Locate the cell with the specified text and output its (X, Y) center coordinate. 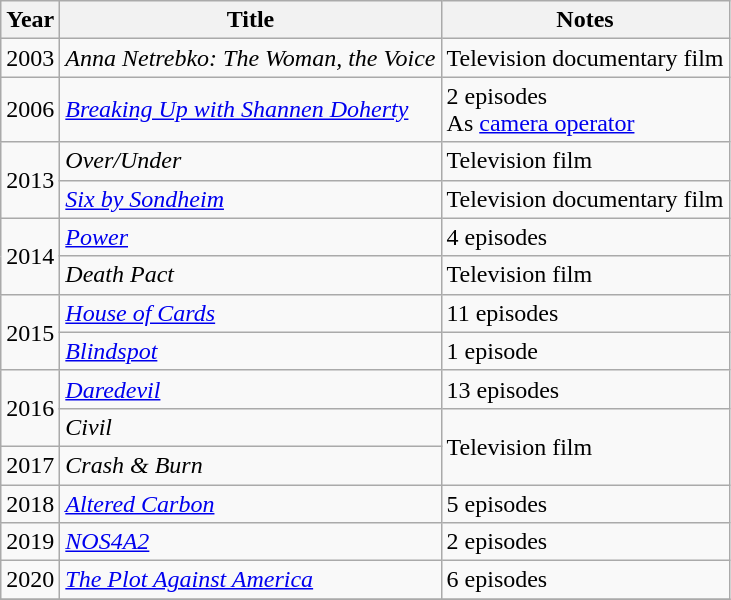
2020 (30, 580)
Notes (585, 20)
House of Cards (250, 313)
Daredevil (250, 389)
1 episode (585, 351)
Altered Carbon (250, 503)
2003 (30, 58)
2015 (30, 332)
Death Pact (250, 275)
2014 (30, 256)
NOS4A2 (250, 542)
11 episodes (585, 313)
2006 (30, 110)
The Plot Against America (250, 580)
13 episodes (585, 389)
2016 (30, 408)
Over/Under (250, 161)
Civil (250, 427)
5 episodes (585, 503)
2 episodes As camera operator (585, 110)
Title (250, 20)
2017 (30, 465)
2 episodes (585, 542)
2019 (30, 542)
6 episodes (585, 580)
Power (250, 237)
Six by Sondheim (250, 199)
Breaking Up with Shannen Doherty (250, 110)
4 episodes (585, 237)
Year (30, 20)
Crash & Burn (250, 465)
Blindspot (250, 351)
2013 (30, 180)
Anna Netrebko: The Woman, the Voice (250, 58)
2018 (30, 503)
